Search for the cell housing the specified text and yield its [x, y] center coordinate. 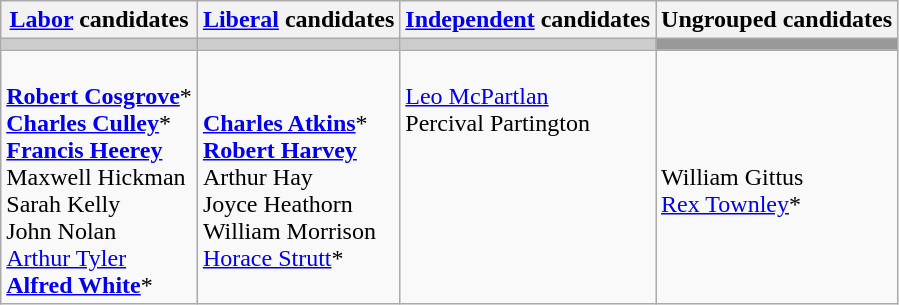
Charles Atkins* Robert Harvey Arthur Hay Joyce Heathorn William Morrison Horace Strutt* [298, 177]
Liberal candidates [298, 20]
Leo McPartlan Percival Partington [528, 177]
William Gittus Rex Townley* [777, 177]
Robert Cosgrove* Charles Culley* Francis Heerey Maxwell Hickman Sarah Kelly John Nolan Arthur Tyler Alfred White* [100, 177]
Ungrouped candidates [777, 20]
Independent candidates [528, 20]
Labor candidates [100, 20]
